Output the (X, Y) coordinate of the center of the cell containing the given text.  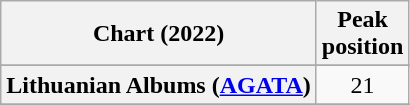
Chart (2022) (159, 34)
Peakposition (362, 34)
21 (362, 85)
Lithuanian Albums (AGATA) (159, 85)
